Search for the cell housing the specified text and yield its [x, y] center coordinate. 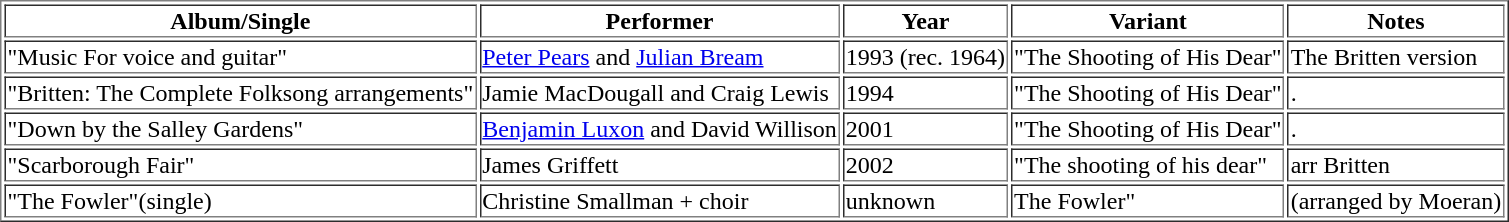
2001 [926, 128]
2002 [926, 164]
"Britten: The Complete Folksong arrangements" [240, 92]
Jamie MacDougall and Craig Lewis [660, 92]
The Britten version [1396, 56]
"Down by the Salley Gardens" [240, 128]
Notes [1396, 20]
The Fowler" [1148, 200]
"Scarborough Fair" [240, 164]
James Griffett [660, 164]
Christine Smallman + choir [660, 200]
(arranged by Moeran) [1396, 200]
arr Britten [1396, 164]
"The shooting of his dear" [1148, 164]
"The Fowler"(single) [240, 200]
Performer [660, 20]
Year [926, 20]
"Music For voice and guitar" [240, 56]
unknown [926, 200]
1993 (rec. 1964) [926, 56]
Variant [1148, 20]
Benjamin Luxon and David Willison [660, 128]
1994 [926, 92]
Album/Single [240, 20]
Peter Pears and Julian Bream [660, 56]
